Return [X, Y] of the center of cell containing provided text 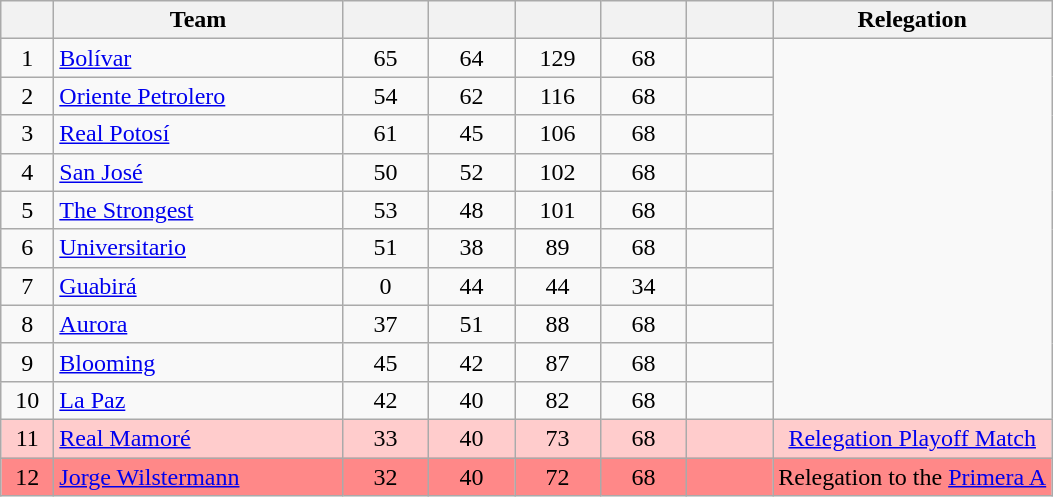
34 [644, 286]
65 [385, 58]
32 [385, 477]
7 [28, 286]
87 [557, 362]
Bolívar [198, 58]
10 [28, 400]
38 [471, 248]
129 [557, 58]
12 [28, 477]
73 [557, 438]
9 [28, 362]
33 [385, 438]
3 [28, 134]
Aurora [198, 324]
Relegation [912, 20]
101 [557, 210]
72 [557, 477]
The Strongest [198, 210]
San José [198, 172]
1 [28, 58]
62 [471, 96]
106 [557, 134]
Real Mamoré [198, 438]
Team [198, 20]
Guabirá [198, 286]
0 [385, 286]
82 [557, 400]
116 [557, 96]
Relegation to the Primera A [912, 477]
4 [28, 172]
Universitario [198, 248]
54 [385, 96]
89 [557, 248]
102 [557, 172]
Blooming [198, 362]
11 [28, 438]
Jorge Wilstermann [198, 477]
37 [385, 324]
2 [28, 96]
5 [28, 210]
La Paz [198, 400]
Oriente Petrolero [198, 96]
8 [28, 324]
61 [385, 134]
Real Potosí [198, 134]
6 [28, 248]
64 [471, 58]
88 [557, 324]
50 [385, 172]
Relegation Playoff Match [912, 438]
48 [471, 210]
52 [471, 172]
53 [385, 210]
